Detect which cell encompasses the target text, then output its [X, Y] center coordinate. 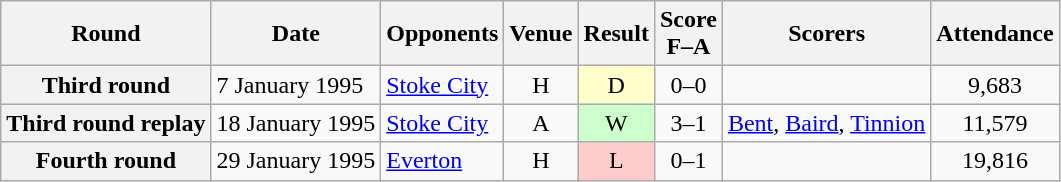
19,816 [995, 161]
11,579 [995, 123]
Third round replay [106, 123]
D [616, 85]
W [616, 123]
Attendance [995, 34]
9,683 [995, 85]
Everton [442, 161]
Third round [106, 85]
A [541, 123]
Round [106, 34]
Date [296, 34]
Result [616, 34]
Opponents [442, 34]
3–1 [688, 123]
Bent, Baird, Tinnion [826, 123]
ScoreF–A [688, 34]
7 January 1995 [296, 85]
0–0 [688, 85]
Venue [541, 34]
L [616, 161]
0–1 [688, 161]
Scorers [826, 34]
Fourth round [106, 161]
29 January 1995 [296, 161]
18 January 1995 [296, 123]
